Scan for the cell matching the given text and deliver its [x, y] coordinate at center. 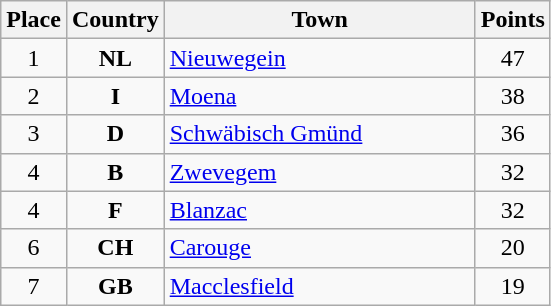
20 [512, 248]
19 [512, 286]
Zwevegem [320, 172]
Carouge [320, 248]
2 [34, 96]
GB [115, 286]
6 [34, 248]
B [115, 172]
38 [512, 96]
Points [512, 20]
Blanzac [320, 210]
F [115, 210]
Country [115, 20]
NL [115, 58]
CH [115, 248]
1 [34, 58]
D [115, 134]
3 [34, 134]
47 [512, 58]
36 [512, 134]
Place [34, 20]
7 [34, 286]
Nieuwegein [320, 58]
Macclesfield [320, 286]
Schwäbisch Gmünd [320, 134]
I [115, 96]
Town [320, 20]
Moena [320, 96]
